For the text-containing cell, return its midpoint in [X, Y] coordinate format. 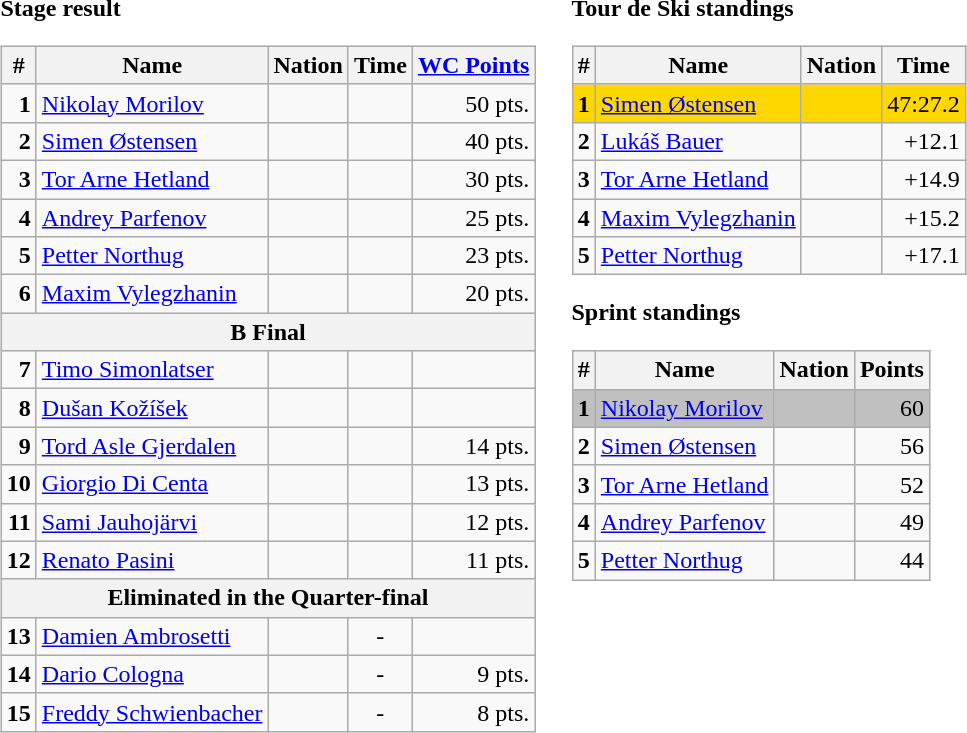
13 [18, 636]
Dario Cologna [152, 674]
60 [892, 408]
7 [18, 370]
Sami Jauhojärvi [152, 522]
52 [892, 484]
11 [18, 522]
Points [892, 370]
50 pts. [473, 103]
+14.9 [924, 179]
B Final [268, 332]
Renato Pasini [152, 560]
Dušan Kožíšek [152, 408]
9 pts. [473, 674]
40 pts. [473, 141]
14 [18, 674]
Tord Asle Gjerdalen [152, 446]
8 pts. [473, 712]
Giorgio Di Centa [152, 484]
6 [18, 294]
Lukáš Bauer [698, 141]
30 pts. [473, 179]
+12.1 [924, 141]
49 [892, 522]
WC Points [473, 65]
Damien Ambrosetti [152, 636]
+15.2 [924, 217]
10 [18, 484]
56 [892, 446]
15 [18, 712]
25 pts. [473, 217]
9 [18, 446]
20 pts. [473, 294]
Eliminated in the Quarter-final [268, 598]
12 pts. [473, 522]
Freddy Schwienbacher [152, 712]
11 pts. [473, 560]
44 [892, 560]
+17.1 [924, 256]
13 pts. [473, 484]
12 [18, 560]
14 pts. [473, 446]
8 [18, 408]
23 pts. [473, 256]
Timo Simonlatser [152, 370]
47:27.2 [924, 103]
